Scan for the cell matching the given text and deliver its [x, y] coordinate at center. 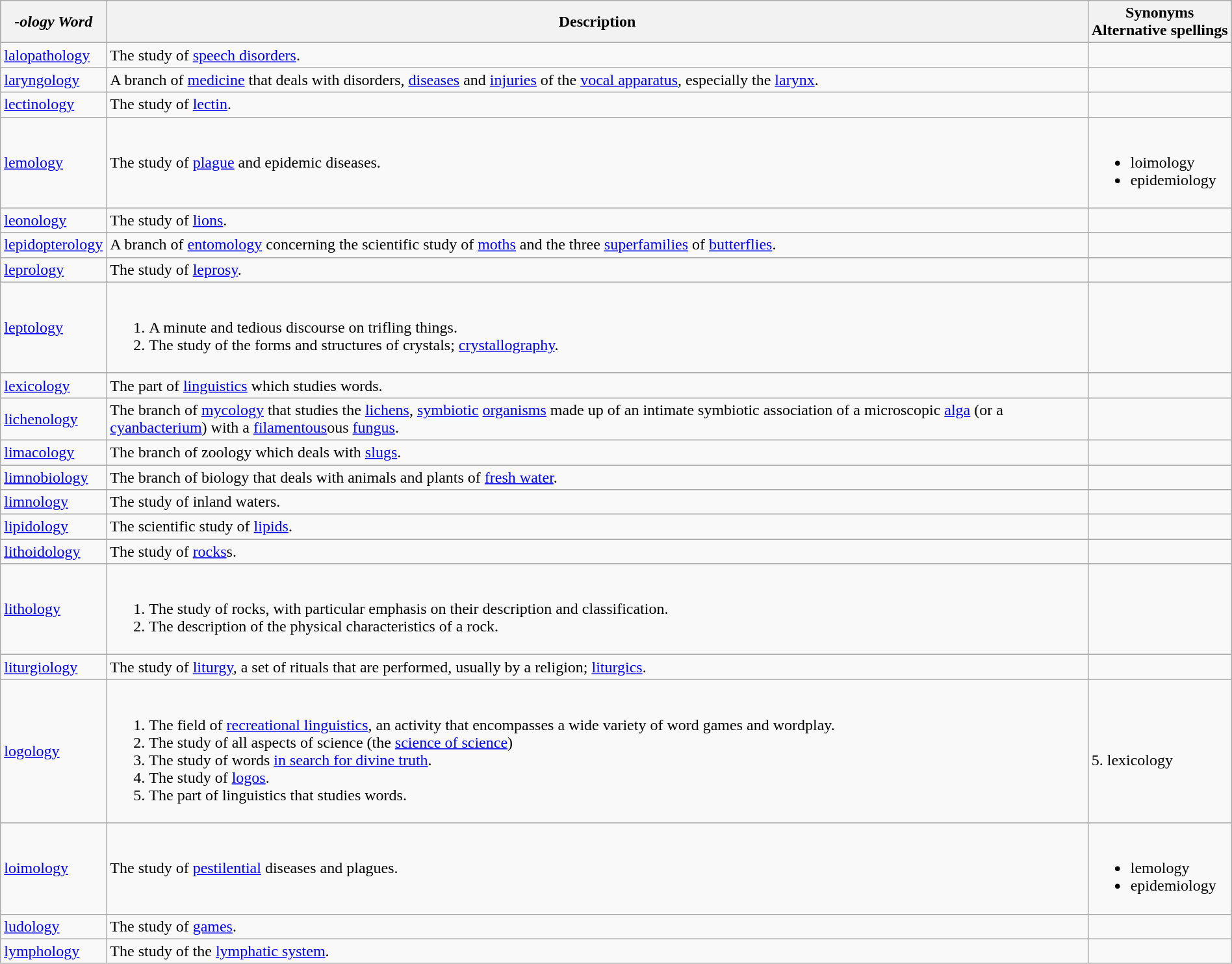
lemology [53, 162]
Description [597, 22]
SynonymsAlternative spellings [1159, 22]
lymphology [53, 951]
-ology Word [53, 22]
lithoidology [53, 552]
limacology [53, 452]
The branch of zoology which deals with slugs. [597, 452]
leonology [53, 220]
A minute and tedious discourse on trifling things.The study of the forms and structures of crystals; crystallography. [597, 327]
The study of lions. [597, 220]
The study of speech disorders. [597, 55]
The scientific study of lipids. [597, 527]
liturgiology [53, 667]
A branch of entomology concerning the scientific study of moths and the three superfamilies of butterflies. [597, 245]
The study of liturgy, a set of rituals that are performed, usually by a religion; liturgics. [597, 667]
The study of leprosy. [597, 270]
The study of rockss. [597, 552]
limnobiology [53, 477]
The part of linguistics which studies words. [597, 385]
loimologyepidemiology [1159, 162]
The study of lectin. [597, 105]
A branch of medicine that deals with disorders, diseases and injuries of the vocal apparatus, especially the larynx. [597, 80]
lipidology [53, 527]
lectinology [53, 105]
ludology [53, 926]
loimology [53, 869]
leprology [53, 270]
leptology [53, 327]
lemologyepidemiology [1159, 869]
The study of plague and epidemic diseases. [597, 162]
lithology [53, 609]
The study of pestilential diseases and plagues. [597, 869]
lalopathology [53, 55]
The study of games. [597, 926]
The study of inland waters. [597, 502]
lexicology [53, 385]
limnology [53, 502]
The branch of biology that deals with animals and plants of fresh water. [597, 477]
lichenology [53, 418]
lepidopterology [53, 245]
logology [53, 751]
5. lexicology [1159, 751]
The study of the lymphatic system. [597, 951]
laryngology [53, 80]
The study of rocks, with particular emphasis on their description and classification.The description of the physical characteristics of a rock. [597, 609]
